Return the [x, y] coordinate for the center point of the cell that contains the specified text.  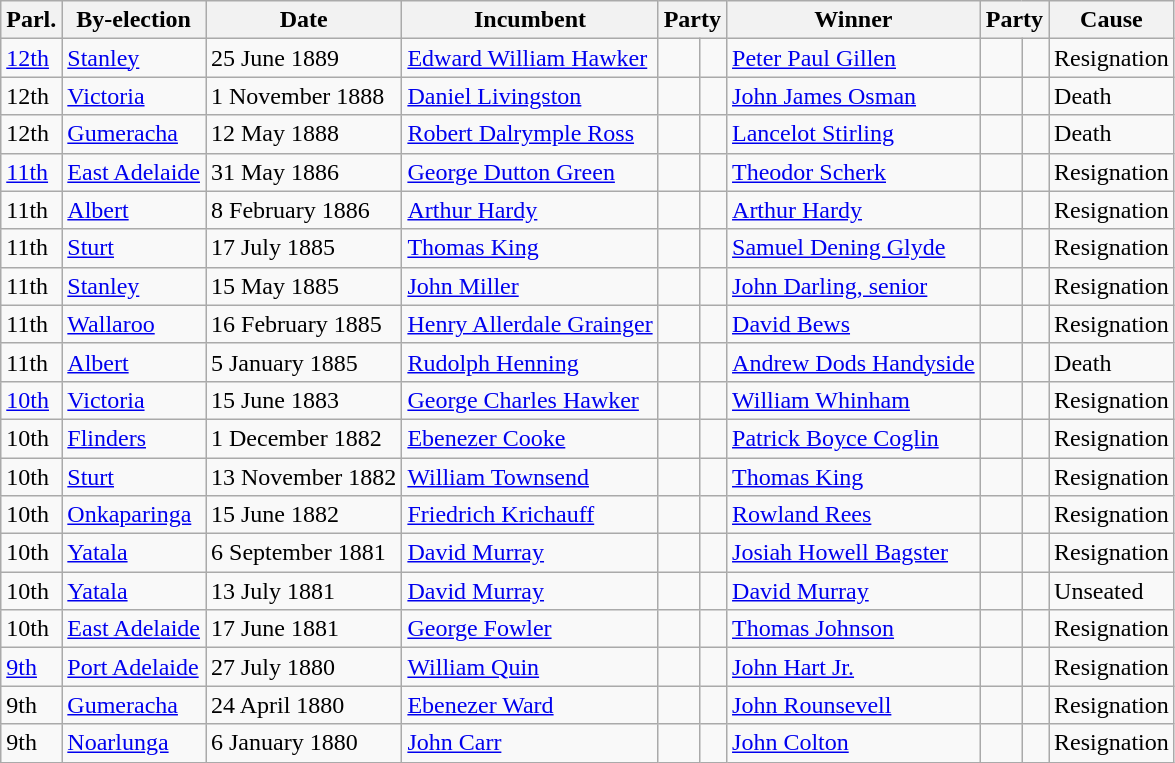
Date [304, 20]
Noarlunga [134, 743]
15 May 1885 [304, 286]
Theodor Scherk [854, 172]
5 January 1885 [304, 362]
24 April 1880 [304, 705]
John Hart Jr. [854, 667]
David Bews [854, 324]
Patrick Boyce Coglin [854, 438]
Samuel Dening Glyde [854, 248]
John Carr [530, 743]
Edward William Hawker [530, 58]
Josiah Howell Bagster [854, 553]
Ebenezer Cooke [530, 438]
17 June 1881 [304, 629]
Onkaparinga [134, 515]
13 November 1882 [304, 477]
Wallaroo [134, 324]
Robert Dalrymple Ross [530, 134]
John James Osman [854, 96]
Lancelot Stirling [854, 134]
Incumbent [530, 20]
George Charles Hawker [530, 400]
6 January 1880 [304, 743]
By-election [134, 20]
6 September 1881 [304, 553]
Henry Allerdale Grainger [530, 324]
13 July 1881 [304, 591]
31 May 1886 [304, 172]
John Rounsevell [854, 705]
Parl. [32, 20]
8 February 1886 [304, 210]
Flinders [134, 438]
17 July 1885 [304, 248]
Peter Paul Gillen [854, 58]
Winner [854, 20]
Rowland Rees [854, 515]
John Miller [530, 286]
15 June 1882 [304, 515]
Rudolph Henning [530, 362]
George Dutton Green [530, 172]
1 December 1882 [304, 438]
Friedrich Krichauff [530, 515]
William Townsend [530, 477]
1 November 1888 [304, 96]
William Whinham [854, 400]
12 May 1888 [304, 134]
16 February 1885 [304, 324]
Unseated [1112, 591]
George Fowler [530, 629]
Andrew Dods Handyside [854, 362]
John Colton [854, 743]
Port Adelaide [134, 667]
John Darling, senior [854, 286]
William Quin [530, 667]
Thomas Johnson [854, 629]
25 June 1889 [304, 58]
Cause [1112, 20]
Daniel Livingston [530, 96]
27 July 1880 [304, 667]
15 June 1883 [304, 400]
Ebenezer Ward [530, 705]
